Capture the cell that displays the provided text and extract its [x, y] central coordinate. 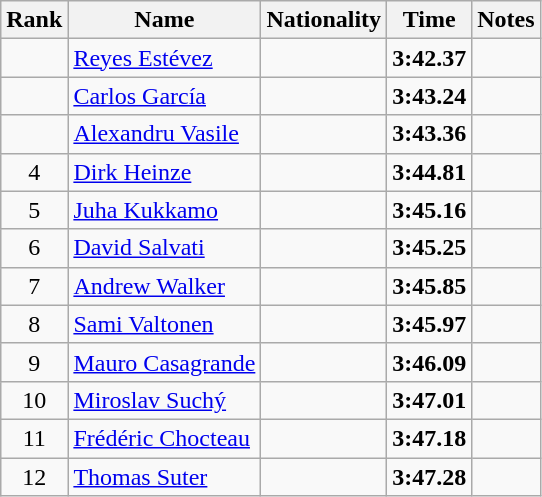
3:45.85 [430, 286]
3:45.16 [430, 210]
Notes [506, 20]
9 [34, 362]
3:47.01 [430, 400]
Alexandru Vasile [164, 134]
Mauro Casagrande [164, 362]
Frédéric Chocteau [164, 438]
3:42.37 [430, 58]
8 [34, 324]
David Salvati [164, 248]
3:43.36 [430, 134]
Juha Kukkamo [164, 210]
3:44.81 [430, 172]
3:43.24 [430, 96]
7 [34, 286]
Reyes Estévez [164, 58]
Miroslav Suchý [164, 400]
11 [34, 438]
3:47.28 [430, 477]
Thomas Suter [164, 477]
Time [430, 20]
3:47.18 [430, 438]
Nationality [324, 20]
12 [34, 477]
10 [34, 400]
4 [34, 172]
Sami Valtonen [164, 324]
3:45.97 [430, 324]
Name [164, 20]
Rank [34, 20]
6 [34, 248]
Carlos García [164, 96]
5 [34, 210]
3:45.25 [430, 248]
3:46.09 [430, 362]
Andrew Walker [164, 286]
Dirk Heinze [164, 172]
